Detect which cell encompasses the target text, then output its (X, Y) center coordinate. 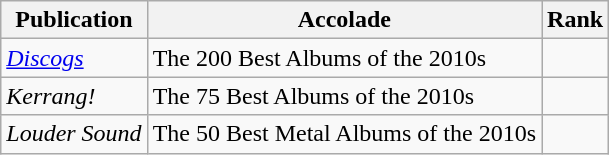
The 200 Best Albums of the 2010s (344, 58)
Rank (576, 20)
Publication (74, 20)
Accolade (344, 20)
Louder Sound (74, 134)
Kerrang! (74, 96)
The 50 Best Metal Albums of the 2010s (344, 134)
Discogs (74, 58)
The 75 Best Albums of the 2010s (344, 96)
